Locate the cell with the specified text and output its [x, y] center coordinate. 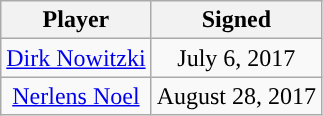
Nerlens Noel [76, 96]
August 28, 2017 [236, 96]
Signed [236, 20]
Dirk Nowitzki [76, 58]
July 6, 2017 [236, 58]
Player [76, 20]
